Capture the cell that displays the provided text and extract its [X, Y] central coordinate. 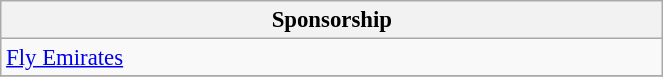
Sponsorship [332, 20]
Fly Emirates [332, 58]
